Return the [X, Y] coordinate for the center point of the cell that contains the specified text.  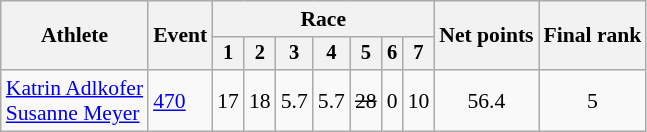
10 [419, 100]
7 [419, 54]
56.4 [486, 100]
Final rank [593, 36]
2 [260, 54]
470 [180, 100]
1 [228, 54]
0 [392, 100]
Net points [486, 36]
4 [332, 54]
Race [323, 19]
28 [366, 100]
Katrin AdlkoferSusanne Meyer [74, 100]
6 [392, 54]
Event [180, 36]
17 [228, 100]
18 [260, 100]
3 [294, 54]
Athlete [74, 36]
